Capture the cell that displays the provided text and extract its (x, y) central coordinate. 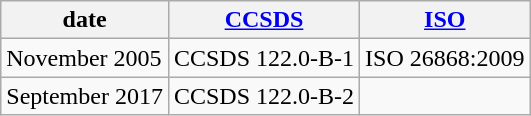
CCSDS 122.0-B-1 (264, 58)
ISO (445, 20)
ISO 26868:2009 (445, 58)
CCSDS (264, 20)
date (85, 20)
CCSDS 122.0-B-2 (264, 96)
November 2005 (85, 58)
September 2017 (85, 96)
